Return (x, y) of the center of cell containing provided text 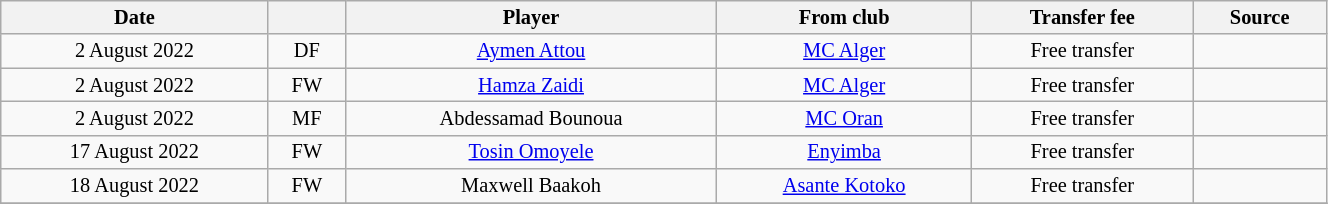
18 August 2022 (134, 186)
Aymen Attou (532, 51)
Date (134, 17)
MF (306, 118)
17 August 2022 (134, 152)
From club (844, 17)
DF (306, 51)
Hamza Zaidi (532, 85)
Player (532, 17)
MC Oran (844, 118)
Transfer fee (1082, 17)
Asante Kotoko (844, 186)
Maxwell Baakoh (532, 186)
Enyimba (844, 152)
Tosin Omoyele (532, 152)
Abdessamad Bounoua (532, 118)
Source (1260, 17)
